Extract the (X, Y) coordinate from the center of the cell holding the provided text.  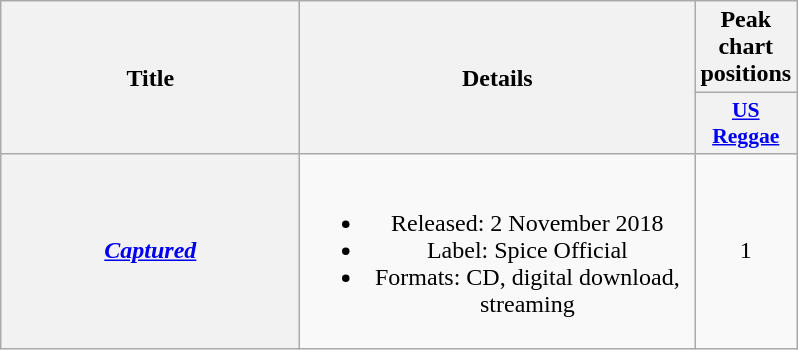
Details (498, 78)
Peak chart positions (746, 47)
Released: 2 November 2018Label: Spice OfficialFormats: CD, digital download, streaming (498, 251)
Captured (150, 251)
Title (150, 78)
US Reggae (746, 124)
1 (746, 251)
